Return the (x, y) coordinate for the center point of the cell that contains the specified text.  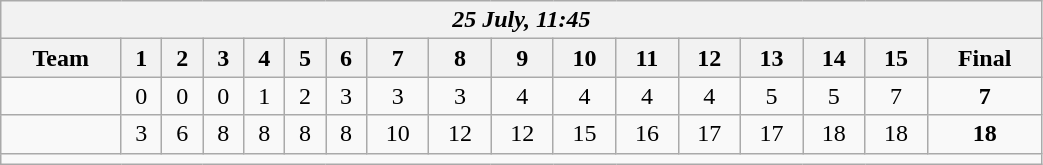
Final (984, 58)
Team (61, 58)
13 (771, 58)
25 July, 11:45 (522, 20)
9 (522, 58)
14 (834, 58)
16 (647, 134)
11 (647, 58)
